For the text-containing cell, return its midpoint in [x, y] coordinate format. 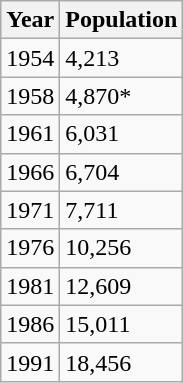
7,711 [122, 210]
12,609 [122, 286]
10,256 [122, 248]
1986 [30, 324]
18,456 [122, 362]
1958 [30, 96]
1966 [30, 172]
1991 [30, 362]
1971 [30, 210]
4,213 [122, 58]
1961 [30, 134]
1981 [30, 286]
15,011 [122, 324]
6,704 [122, 172]
Population [122, 20]
6,031 [122, 134]
Year [30, 20]
4,870* [122, 96]
1976 [30, 248]
1954 [30, 58]
